Provide the (X, Y) coordinate of the cell's center where the given text is located.  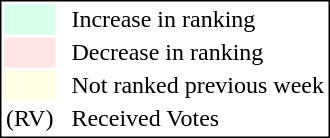
Not ranked previous week (198, 85)
Increase in ranking (198, 19)
Received Votes (198, 119)
Decrease in ranking (198, 53)
(RV) (29, 119)
